Return the (X, Y) coordinate for the center point of the cell that contains the specified text.  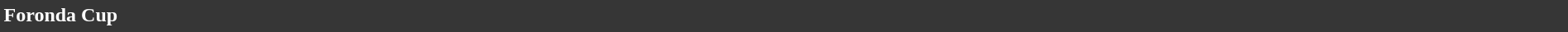
Foronda Cup (784, 15)
